For the text-containing cell, return its midpoint in [X, Y] coordinate format. 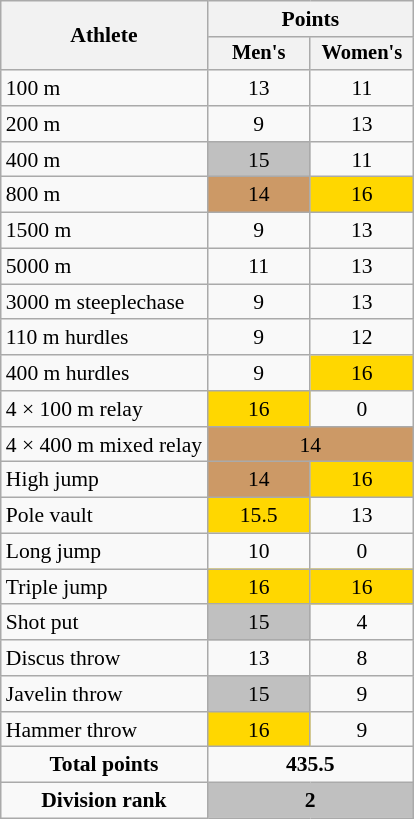
Men's [258, 54]
Total points [104, 765]
12 [362, 338]
8 [362, 658]
435.5 [310, 765]
Women's [362, 54]
2 [310, 801]
800 m [104, 195]
15.5 [258, 516]
Pole vault [104, 516]
400 m [104, 160]
5000 m [104, 267]
High jump [104, 480]
4 × 100 m relay [104, 409]
4 [362, 623]
400 m hurdles [104, 373]
Hammer throw [104, 730]
Division rank [104, 801]
1500 m [104, 231]
10 [258, 552]
110 m hurdles [104, 338]
Shot put [104, 623]
Discus throw [104, 658]
200 m [104, 124]
3000 m steeplechase [104, 302]
100 m [104, 88]
Athlete [104, 36]
Long jump [104, 552]
Triple jump [104, 587]
Points [310, 19]
Javelin throw [104, 694]
4 × 400 m mixed relay [104, 445]
